Determine the [X, Y] coordinate at the center of the cell enclosing the given text.  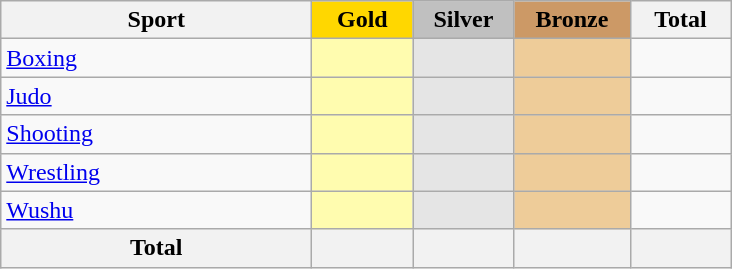
Silver [464, 20]
Wushu [156, 210]
Gold [362, 20]
Bronze [572, 20]
Boxing [156, 58]
Sport [156, 20]
Wrestling [156, 172]
Shooting [156, 134]
Judo [156, 96]
